Scan for the cell matching the given text and deliver its (X, Y) coordinate at center. 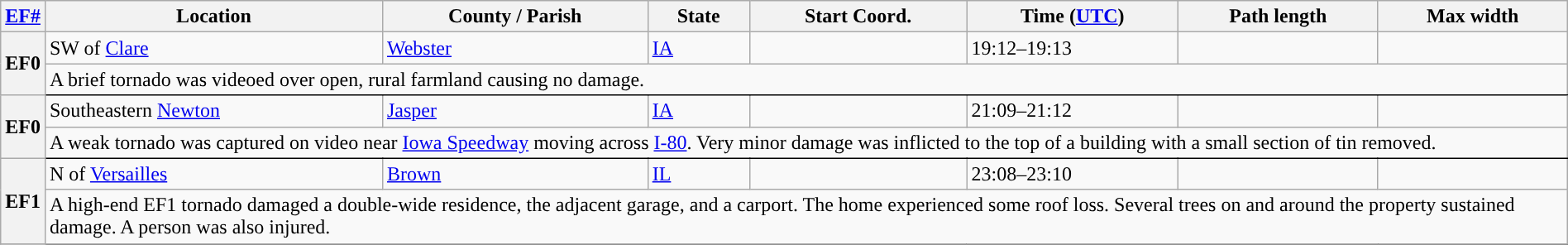
N of Versailles (213, 174)
Start Coord. (858, 17)
IL (698, 174)
Path length (1279, 17)
Jasper (514, 111)
County / Parish (514, 17)
Southeastern Newton (213, 111)
A brief tornado was videoed over open, rural farmland causing no damage. (806, 79)
19:12–19:13 (1072, 48)
Location (213, 17)
Brown (514, 174)
State (698, 17)
23:08–23:10 (1072, 174)
EF1 (23, 200)
21:09–21:12 (1072, 111)
SW of Clare (213, 48)
EF# (23, 17)
Max width (1472, 17)
Time (UTC) (1072, 17)
Webster (514, 48)
